Scan for the cell matching the given text and deliver its (x, y) coordinate at center. 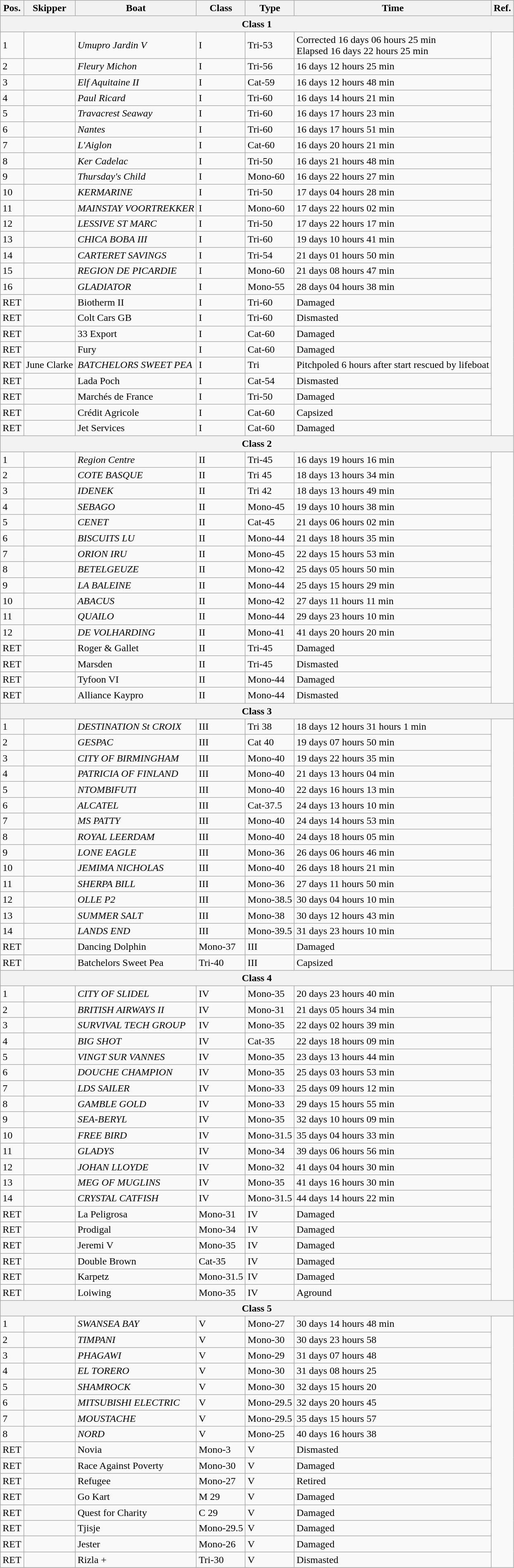
Mono-26 (221, 1544)
GLADYS (136, 1151)
Refugee (136, 1481)
Tjisje (136, 1528)
MEG OF MUGLINS (136, 1182)
28 days 04 hours 38 min (393, 287)
17 days 22 hours 17 min (393, 224)
32 days 15 hours 20 (393, 1387)
SHAMROCK (136, 1387)
24 days 13 hours 10 min (393, 805)
Loiwing (136, 1293)
25 days 05 hours 50 min (393, 569)
16 days 12 hours 48 min (393, 82)
Marchés de France (136, 396)
41 days 16 hours 30 min (393, 1182)
26 days 18 hours 21 min (393, 868)
Mono-38.5 (270, 899)
QUAILO (136, 617)
Umupro Jardin V (136, 45)
40 days 16 hours 38 (393, 1434)
L'Aiglon (136, 145)
Tri (270, 365)
Tri 42 (270, 491)
Ker Cadelac (136, 161)
25 days 03 hours 53 min (393, 1072)
Class 3 (257, 711)
16 days 21 hours 48 min (393, 161)
27 days 11 hours 11 min (393, 601)
Dancing Dolphin (136, 946)
GESPAC (136, 742)
Alliance Kaypro (136, 695)
20 days 23 hours 40 min (393, 994)
Class 4 (257, 978)
22 days 16 hours 13 min (393, 790)
Type (270, 8)
Nantes (136, 129)
BRITISH AIRWAYS II (136, 1010)
Pos. (12, 8)
39 days 06 hours 56 min (393, 1151)
Cat-59 (270, 82)
KERMARINE (136, 192)
SUMMER SALT (136, 915)
NORD (136, 1434)
Tri-53 (270, 45)
Mono-55 (270, 287)
35 days 15 hours 57 (393, 1418)
Mono-29 (270, 1355)
Go Kart (136, 1497)
Cat 40 (270, 742)
16 days 17 hours 23 min (393, 114)
Mono-41 (270, 632)
21 days 01 hours 50 min (393, 255)
PATRICIA OF FINLAND (136, 774)
Lada Poch (136, 381)
Crédit Agricole (136, 412)
Rizla + (136, 1560)
16 days 14 hours 21 min (393, 98)
June Clarke (50, 365)
Batchelors Sweet Pea (136, 963)
17 days 22 hours 02 min (393, 208)
MOUSTACHE (136, 1418)
31 days 07 hours 48 (393, 1355)
18 days 13 hours 34 min (393, 475)
MITSUBISHI ELECTRIC (136, 1402)
19 days 22 hours 35 min (393, 758)
Prodigal (136, 1230)
Retired (393, 1481)
SURVIVAL TECH GROUP (136, 1025)
Class 2 (257, 444)
22 days 18 hours 09 min (393, 1041)
41 days 04 hours 30 min (393, 1167)
29 days 23 hours 10 min (393, 617)
OLLE P2 (136, 899)
Roger & Gallet (136, 648)
19 days 07 hours 50 min (393, 742)
JOHAN LLOYDE (136, 1167)
18 days 12 hours 31 hours 1 min (393, 727)
SEA-BERYL (136, 1120)
SHERPA BILL (136, 884)
GAMBLE GOLD (136, 1104)
26 days 06 hours 46 min (393, 852)
C 29 (221, 1513)
16 (12, 287)
30 days 04 hours 10 min (393, 899)
Tri-54 (270, 255)
SWANSEA BAY (136, 1324)
TIMPANI (136, 1340)
33 Export (136, 334)
44 days 14 hours 22 min (393, 1198)
Jet Services (136, 428)
24 days 18 hours 05 min (393, 837)
PHAGAWI (136, 1355)
REGION DE PICARDIE (136, 271)
Travacrest Seaway (136, 114)
Novia (136, 1449)
Colt Cars GB (136, 318)
16 days 20 hours 21 min (393, 145)
21 days 08 hours 47 min (393, 271)
DE VOLHARDING (136, 632)
Elf Aquitaine II (136, 82)
VINGT SUR VANNES (136, 1057)
Aground (393, 1293)
Pitchpoled 6 hours after start rescued by lifeboat (393, 365)
23 days 13 hours 44 min (393, 1057)
SEBAGO (136, 507)
Class 5 (257, 1308)
CARTERET SAVINGS (136, 255)
19 days 10 hours 41 min (393, 240)
16 days 12 hours 25 min (393, 66)
Time (393, 8)
IDENEK (136, 491)
Marsden (136, 664)
M 29 (221, 1497)
15 (12, 271)
LA BALEINE (136, 585)
CHICA BOBA III (136, 240)
CITY OF SLIDEL (136, 994)
22 days 15 hours 53 min (393, 554)
Class 1 (257, 24)
16 days 19 hours 16 min (393, 460)
35 days 04 hours 33 min (393, 1135)
MAINSTAY VOORTREKKER (136, 208)
25 days 09 hours 12 min (393, 1088)
Race Against Poverty (136, 1466)
Mono-38 (270, 915)
ORION IRU (136, 554)
CRYSTAL CATFISH (136, 1198)
Skipper (50, 8)
Paul Ricard (136, 98)
21 days 05 hours 34 min (393, 1010)
29 days 15 hours 55 min (393, 1104)
Mono-39.5 (270, 931)
Tri-30 (221, 1560)
ROYAL LEERDAM (136, 837)
GLADIATOR (136, 287)
30 days 14 hours 48 min (393, 1324)
31 days 08 hours 25 (393, 1371)
Tri 45 (270, 475)
Double Brown (136, 1261)
Region Centre (136, 460)
EL TORERO (136, 1371)
LDS SAILER (136, 1088)
Corrected 16 days 06 hours 25 minElapsed 16 days 22 hours 25 min (393, 45)
16 days 22 hours 27 min (393, 176)
CITY OF BIRMINGHAM (136, 758)
Boat (136, 8)
21 days 06 hours 02 min (393, 522)
BETELGEUZE (136, 569)
30 days 23 hours 58 (393, 1340)
Cat-54 (270, 381)
DESTINATION St CROIX (136, 727)
Mono-37 (221, 946)
24 days 14 hours 53 min (393, 821)
21 days 18 hours 35 min (393, 538)
Mono-25 (270, 1434)
Class (221, 8)
18 days 13 hours 49 min (393, 491)
Tyfoon VI (136, 679)
BISCUITS LU (136, 538)
Fury (136, 349)
FREE BIRD (136, 1135)
MS PATTY (136, 821)
Cat-37.5 (270, 805)
LANDS END (136, 931)
27 days 11 hours 50 min (393, 884)
Jeremi V (136, 1245)
21 days 13 hours 04 min (393, 774)
32 days 10 hours 09 min (393, 1120)
31 days 23 hours 10 min (393, 931)
BATCHELORS SWEET PEA (136, 365)
Jester (136, 1544)
25 days 15 hours 29 min (393, 585)
NTOMBIFUTI (136, 790)
Mono-32 (270, 1167)
Fleury Michon (136, 66)
Cat-45 (270, 522)
16 days 17 hours 51 min (393, 129)
32 days 20 hours 45 (393, 1402)
22 days 02 hours 39 min (393, 1025)
CENET (136, 522)
Mono-3 (221, 1449)
DOUCHE CHAMPION (136, 1072)
LESSIVE ST MARC (136, 224)
ALCATEL (136, 805)
JEMIMA NICHOLAS (136, 868)
Tri-56 (270, 66)
30 days 12 hours 43 min (393, 915)
41 days 20 hours 20 min (393, 632)
Karpetz (136, 1277)
17 days 04 hours 28 min (393, 192)
19 days 10 hours 38 min (393, 507)
LONE EAGLE (136, 852)
La Peligrosa (136, 1214)
ABACUS (136, 601)
Ref. (502, 8)
BIG SHOT (136, 1041)
Tri-40 (221, 963)
Tri 38 (270, 727)
Thursday's Child (136, 176)
Biotherm II (136, 302)
Quest for Charity (136, 1513)
COTE BASQUE (136, 475)
